Provide the (X, Y) coordinate of the cell's center where the given text is located.  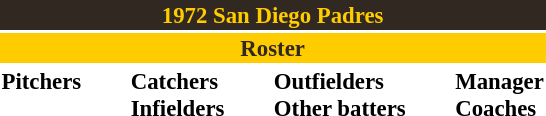
1972 San Diego Padres (272, 15)
Roster (272, 48)
